Pinpoint the cell where the given text exists, returning its (x, y) midpoint coordinate. 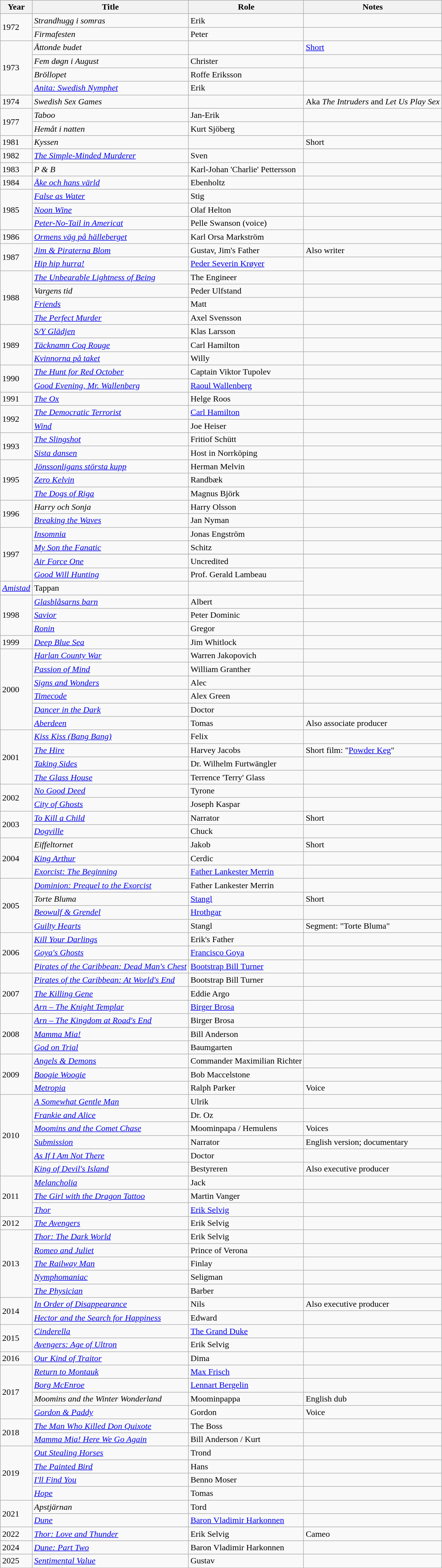
Fem døgn i August (110, 61)
1991 (16, 399)
1977 (16, 122)
Jönssonligans största kupp (110, 466)
Our Kind of Traitor (110, 1358)
Hip hip hurra! (110, 264)
2006 (16, 953)
The Perfect Murder (110, 318)
2000 (16, 689)
Amistad (16, 588)
Thor (110, 1209)
2024 (16, 1547)
Cerdic (246, 858)
English version; documentary (373, 1142)
Arn – The Knight Templar (110, 1007)
The Simple-Minded Murderer (110, 155)
2011 (16, 1196)
Fritiof Schütt (246, 439)
1998 (16, 615)
Jack (246, 1182)
Also associate producer (373, 723)
The Slingshot (110, 439)
Jonas Engström (246, 534)
1983 (16, 169)
The Girl with the Dragon Tattoo (110, 1196)
1972 (16, 27)
Dune (110, 1520)
Hector and the Search for Happiness (110, 1318)
Firmafesten (110, 34)
Joe Heiser (246, 426)
Roffe Eriksson (246, 75)
Benno Moser (246, 1480)
Year (16, 7)
Mamma Mia! (110, 1034)
2004 (16, 858)
P & B (110, 169)
Swedish Sex Games (110, 102)
Taboo (110, 115)
Timecode (110, 696)
The Hire (110, 750)
1986 (16, 237)
Täcknamn Coq Rouge (110, 345)
King of Devil's Island (110, 1169)
2018 (16, 1432)
Hrothgar (246, 912)
Karl Orsa Markström (246, 237)
The Painted Bird (110, 1466)
Zero Kelvin (110, 480)
Peter-No-Tail in Americat (110, 223)
Jakob (246, 845)
The Glass House (110, 777)
Noon Wine (110, 210)
Segment: "Torte Bluma" (373, 926)
Mamma Mia! Here We Go Again (110, 1439)
Martin Vanger (246, 1196)
Title (110, 7)
S/Y Glädjen (110, 331)
Åke och hans värld (110, 183)
Alex Green (246, 696)
Breaking the Waves (110, 520)
Ronin (110, 629)
Angels & Demons (110, 1061)
Dima (246, 1358)
Pirates of the Caribbean: At World's End (110, 980)
Pelle Swanson (voice) (246, 223)
Good Evening, Mr. Wallenberg (110, 385)
1984 (16, 183)
Klas Larsson (246, 331)
1989 (16, 345)
Bill Anderson (246, 1034)
Notes (373, 7)
Moominpappa (246, 1399)
Albert (246, 602)
Moomins and the Winter Wonderland (110, 1399)
Hans (246, 1466)
Erik's Father (246, 939)
Eiffeltornet (110, 845)
Passion of Mind (110, 669)
1999 (16, 642)
Joseph Kaspar (246, 804)
The Man Who Killed Don Quixote (110, 1426)
1985 (16, 210)
2025 (16, 1561)
The Ox (110, 399)
Felix (246, 737)
Helge Roos (246, 399)
The Avengers (110, 1223)
To Kill a Child (110, 818)
1981 (16, 142)
The Democratic Terrorist (110, 413)
Ulrik (246, 1102)
1990 (16, 378)
Raoul Wallenberg (246, 385)
1995 (16, 480)
Exorcist: The Beginning (110, 872)
Dr. Oz (246, 1115)
Cinderella (110, 1331)
Ebenholtz (246, 183)
Insomnia (110, 534)
1993 (16, 446)
The Hunt for Red October (110, 372)
Finlay (246, 1264)
I'll Find You (110, 1480)
Sentimental Value (110, 1561)
Pirates of the Caribbean: Dead Man's Chest (110, 966)
Torte Bluma (110, 899)
Out Stealing Horses (110, 1453)
The Engineer (246, 277)
Ormens väg på hälleberget (110, 237)
2013 (16, 1263)
Alec (246, 683)
Borg McEnroe (110, 1385)
Sista dansen (110, 453)
Boogie Woogie (110, 1075)
Frankie and Alice (110, 1115)
The Unbearable Lightness of Being (110, 277)
False as Water (110, 196)
Kill Your Darlings (110, 939)
Gregor (246, 629)
1973 (16, 68)
Bill Anderson / Kurt (246, 1439)
English dub (373, 1399)
King Arthur (110, 858)
2005 (16, 906)
Trond (246, 1453)
Stig (246, 196)
Dogville (110, 831)
Tord (246, 1507)
Max Frisch (246, 1372)
Savior (110, 615)
God on Trial (110, 1048)
1982 (16, 155)
Prince of Verona (246, 1250)
In Order of Disappearance (110, 1304)
Jan-Erik (246, 115)
1992 (16, 419)
Vargens tid (110, 291)
Olaf Helton (246, 210)
Commander Maximilian Richter (246, 1061)
Kurt Sjöberg (246, 129)
Signs and Wonders (110, 683)
2016 (16, 1358)
Goya's Ghosts (110, 953)
2015 (16, 1338)
Friends (110, 304)
Jim Whitlock (246, 642)
Kiss Kiss (Bang Bang) (110, 737)
Bröllopet (110, 75)
Taking Sides (110, 764)
1997 (16, 554)
1987 (16, 257)
Lennart Bergelin (246, 1385)
Moominpapa / Hemulens (246, 1129)
Apstjärnan (110, 1507)
The Dogs of Riga (110, 493)
Short film: "Powder Keg" (373, 750)
Barber (246, 1291)
Wind (110, 426)
Nils (246, 1304)
Thor: The Dark World (110, 1236)
Good Will Hunting (110, 574)
Schitz (246, 547)
Gustav (246, 1561)
My Son the Fanatic (110, 547)
Dancer in the Dark (110, 710)
Anita: Swedish Nymphet (110, 88)
Arn – The Kingdom at Road's End (110, 1020)
2003 (16, 824)
Melancholia (110, 1182)
2022 (16, 1534)
Peter (246, 34)
Herman Melvin (246, 466)
Prof. Gerald Lambeau (246, 574)
Uncredited (246, 561)
Harry Olsson (246, 507)
Harvey Jacobs (246, 750)
Harlan County War (110, 656)
Strandhugg i somras (110, 21)
Willy (246, 358)
Submission (110, 1142)
Åttonde budet (110, 48)
Bestyreren (246, 1169)
Gustav, Jim's Father (246, 250)
The Railway Man (110, 1264)
The Killing Gene (110, 993)
Kyssen (110, 142)
Francisco Goya (246, 953)
Axel Svensson (246, 318)
2012 (16, 1223)
Randbæk (246, 480)
2017 (16, 1392)
2019 (16, 1473)
Peder Severin Krøyer (246, 264)
William Granther (246, 669)
Guilty Hearts (110, 926)
Deep Blue Sea (110, 642)
Gordon (246, 1412)
Hemåt i natten (110, 129)
Dune: Part Two (110, 1547)
Thor: Love and Thunder (110, 1534)
Warren Jakopovich (246, 656)
Avengers: Age of Ultron (110, 1345)
The Boss (246, 1426)
Seligman (246, 1277)
1974 (16, 102)
1996 (16, 514)
Voices (373, 1129)
1988 (16, 297)
Chuck (246, 831)
Host in Norrköping (246, 453)
Nymphomaniac (110, 1277)
Kvinnorna på taket (110, 358)
The Grand Duke (246, 1331)
Beowulf & Grendel (110, 912)
Romeo and Juliet (110, 1250)
Bob Maccelstone (246, 1075)
Dominion: Prequel to the Exorcist (110, 885)
Karl-Johan 'Charlie' Pettersson (246, 169)
Jan Nyman (246, 520)
Captain Viktor Tupolev (246, 372)
Sven (246, 155)
Edward (246, 1318)
2001 (16, 757)
2021 (16, 1514)
Jim & Piraterna Blom (110, 250)
2010 (16, 1135)
2002 (16, 797)
Terrence 'Terry' Glass (246, 777)
Aberdeen (110, 723)
Christer (246, 61)
Role (246, 7)
Aka The Intruders and Let Us Play Sex (373, 102)
Hope (110, 1493)
The Physician (110, 1291)
Tyrone (246, 791)
As If I Am Not There (110, 1155)
2007 (16, 993)
Tappan (110, 588)
Peder Ulfstand (246, 291)
Glasblåsarns barn (110, 602)
Magnus Björk (246, 493)
Cameo (373, 1534)
City of Ghosts (110, 804)
Also writer (373, 250)
Gordon & Paddy (110, 1412)
Baumgarten (246, 1048)
2014 (16, 1311)
No Good Deed (110, 791)
A Somewhat Gentle Man (110, 1102)
Return to Montauk (110, 1372)
Dr. Wilhelm Furtwängler (246, 764)
Harry och Sonja (110, 507)
2009 (16, 1075)
Moomins and the Comet Chase (110, 1129)
Matt (246, 304)
Air Force One (110, 561)
Metropia (110, 1088)
Peter Dominic (246, 615)
Eddie Argo (246, 993)
Ralph Parker (246, 1088)
2008 (16, 1034)
